Return (x, y) of the center of cell containing provided text 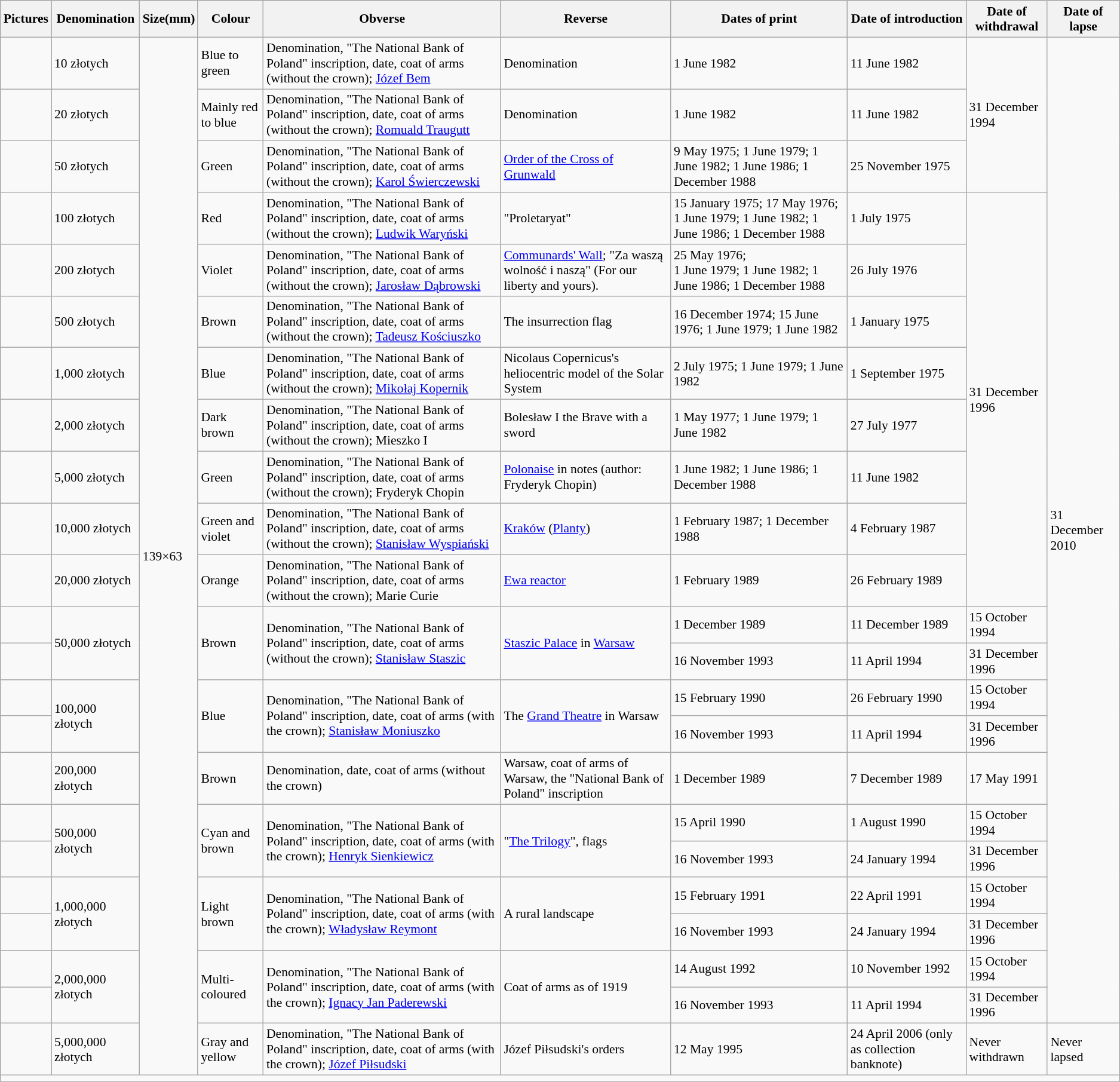
Denomination, "The National Bank of Poland" inscription, date, coat of arms (with the crown); Władysław Reymont (382, 914)
Date of withdrawal (1007, 19)
Denomination, "The National Bank of Poland" inscription, date, coat of arms (without the crown); Karol Świerczewski (382, 167)
50,000 złotych (96, 643)
500,000 złotych (96, 841)
139×63 (169, 556)
Denomination, "The National Bank of Poland" inscription, date, coat of arms (without the crown); Stanisław Staszic (382, 643)
Multi-coloured (231, 987)
Date of lapse (1083, 19)
Pictures (26, 19)
12 May 1995 (759, 1049)
20,000 złotych (96, 581)
Denomination, "The National Bank of Poland" inscription, date, coat of arms (without the crown); Ludwik Waryński (382, 219)
26 February 1989 (907, 581)
Denomination, "The National Bank of Poland" inscription, date, coat of arms (without the crown); Jarosław Dąbrowski (382, 270)
1 June 1982; 1 June 1986; 1 December 1988 (759, 477)
100 złotych (96, 219)
200 złotych (96, 270)
Ewa reactor (585, 581)
Denomination, "The National Bank of Poland" inscription, date, coat of arms (without the crown); Tadeusz Kościuszko (382, 321)
1 August 1990 (907, 822)
9 May 1975; 1 June 1979; 1 June 1982; 1 June 1986; 1 December 1988 (759, 167)
Blue to green (231, 63)
Mainly red to blue (231, 115)
1 September 1975 (907, 374)
Date of introduction (907, 19)
4 February 1987 (907, 529)
Denomination, "The National Bank of Poland" inscription, date, coat of arms (without the crown); Romuald Traugutt (382, 115)
Denomination, "The National Bank of Poland" inscription, date, coat of arms (without the crown); Józef Bem (382, 63)
Colour (231, 19)
Never lapsed (1083, 1049)
500 złotych (96, 321)
Violet (231, 270)
24 April 2006 (only as collection banknote) (907, 1049)
200,000 złotych (96, 779)
2 July 1975; 1 June 1979; 1 June 1982 (759, 374)
Dates of print (759, 19)
15 February 1991 (759, 896)
26 July 1976 (907, 270)
Denomination, "The National Bank of Poland" inscription, date, coat of arms (without the crown); Fryderyk Chopin (382, 477)
Orange (231, 581)
The Grand Theatre in Warsaw (585, 716)
15 February 1990 (759, 698)
1,000 złotych (96, 374)
Nicolaus Copernicus's heliocentric model of the Solar System (585, 374)
26 February 1990 (907, 698)
15 January 1975; 17 May 1976; 1 June 1979; 1 June 1982; 1 June 1986; 1 December 1988 (759, 219)
31 December 2010 (1083, 531)
10 November 1992 (907, 969)
Order of the Cross of Grunwald (585, 167)
Coat of arms as of 1919 (585, 987)
Never withdrawn (1007, 1049)
The insurrection flag (585, 321)
1,000,000 złotych (96, 914)
15 April 1990 (759, 822)
25 November 1975 (907, 167)
Gray and yellow (231, 1049)
Cyan and brown (231, 841)
17 May 1991 (1007, 779)
5,000 złotych (96, 477)
50 złotych (96, 167)
Warsaw, coat of arms of Warsaw, the "National Bank of Poland" inscription (585, 779)
10 złotych (96, 63)
Red (231, 219)
27 July 1977 (907, 425)
Obverse (382, 19)
Reverse (585, 19)
Denomination, date, coat of arms (without the crown) (382, 779)
"Proletaryat" (585, 219)
Denomination, "The National Bank of Poland" inscription, date, coat of arms (with the crown); Stanisław Moniuszko (382, 716)
Dark brown (231, 425)
Denomination, "The National Bank of Poland" inscription, date, coat of arms (without the crown); Mieszko I (382, 425)
Staszic Palace in Warsaw (585, 643)
1 February 1987; 1 December 1988 (759, 529)
1 February 1989 (759, 581)
Green and violet (231, 529)
31 December 1994 (1007, 115)
A rural landscape (585, 914)
1 January 1975 (907, 321)
Denomination, "The National Bank of Poland" inscription, date, coat of arms (with the crown); Henryk Sienkiewicz (382, 841)
2,000,000 złotych (96, 987)
1 May 1977; 1 June 1979; 1 June 1982 (759, 425)
14 August 1992 (759, 969)
22 April 1991 (907, 896)
20 złotych (96, 115)
Denomination, "The National Bank of Poland" inscription, date, coat of arms (without the crown); Mikołaj Kopernik (382, 374)
2,000 złotych (96, 425)
Light brown (231, 914)
10,000 złotych (96, 529)
16 December 1974; 15 June 1976; 1 June 1979; 1 June 1982 (759, 321)
7 December 1989 (907, 779)
25 May 1976;1 June 1979; 1 June 1982; 1 June 1986; 1 December 1988 (759, 270)
Denomination, "The National Bank of Poland" inscription, date, coat of arms (without the crown); Marie Curie (382, 581)
Kraków (Planty) (585, 529)
Denomination, "The National Bank of Poland" inscription, date, coat of arms (with the crown); Ignacy Jan Paderewski (382, 987)
Denomination, "The National Bank of Poland" inscription, date, coat of arms (with the crown); Józef Piłsudski (382, 1049)
Size(mm) (169, 19)
1 July 1975 (907, 219)
Communards' Wall; "Za waszą wolność i naszą" (For our liberty and yours). (585, 270)
5,000,000 złotych (96, 1049)
100,000 złotych (96, 716)
11 December 1989 (907, 625)
Bolesław I the Brave with a sword (585, 425)
Denomination, "The National Bank of Poland" inscription, date, coat of arms (without the crown); Stanisław Wyspiański (382, 529)
Polonaise in notes (author: Fryderyk Chopin) (585, 477)
Józef Piłsudski's orders (585, 1049)
"The Trilogy", flags (585, 841)
